Return the [x, y] coordinate for the center point of the cell that contains the specified text.  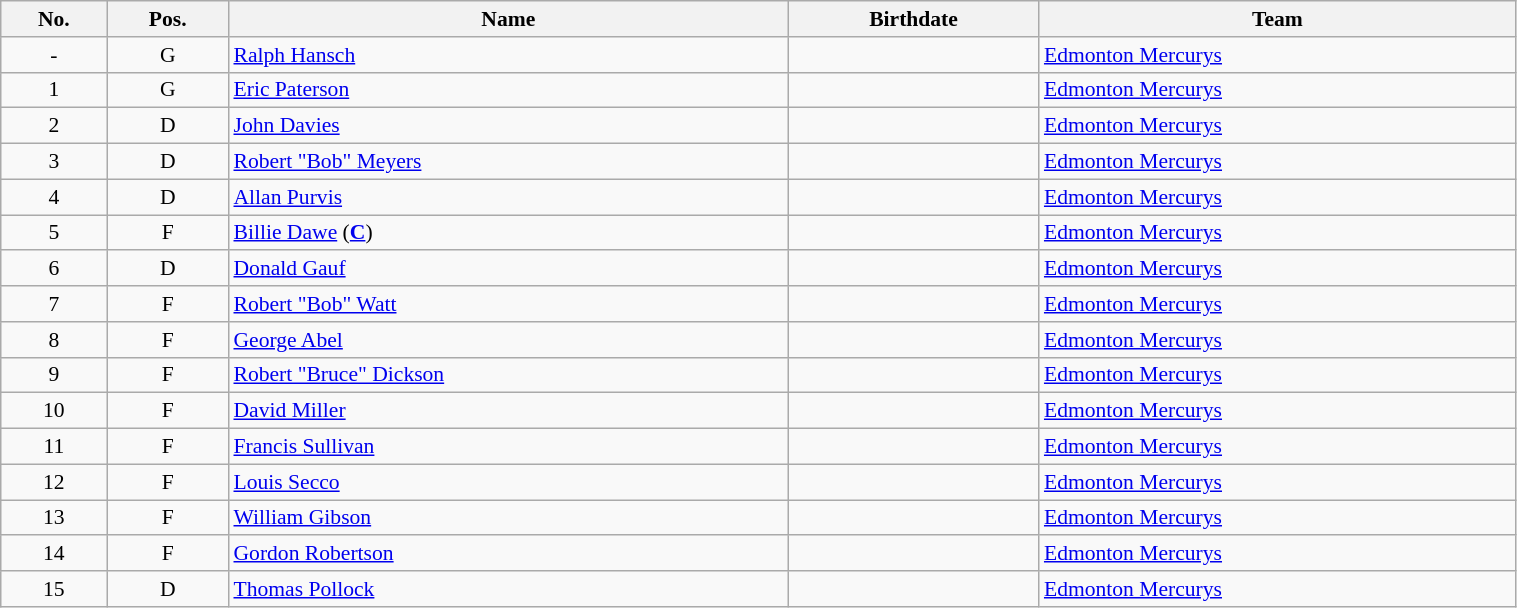
3 [54, 162]
10 [54, 411]
Birthdate [914, 19]
William Gibson [508, 518]
No. [54, 19]
5 [54, 233]
Robert "Bruce" Dickson [508, 375]
George Abel [508, 340]
Pos. [168, 19]
Team [1278, 19]
15 [54, 589]
4 [54, 197]
Donald Gauf [508, 269]
David Miller [508, 411]
7 [54, 304]
Robert "Bob" Meyers [508, 162]
8 [54, 340]
John Davies [508, 126]
2 [54, 126]
Robert "Bob" Watt [508, 304]
Eric Paterson [508, 90]
Name [508, 19]
Allan Purvis [508, 197]
11 [54, 447]
6 [54, 269]
Gordon Robertson [508, 554]
Ralph Hansch [508, 55]
1 [54, 90]
9 [54, 375]
Thomas Pollock [508, 589]
Billie Dawe (C) [508, 233]
12 [54, 482]
14 [54, 554]
Francis Sullivan [508, 447]
- [54, 55]
Louis Secco [508, 482]
13 [54, 518]
